Capture the cell that displays the provided text and extract its [x, y] central coordinate. 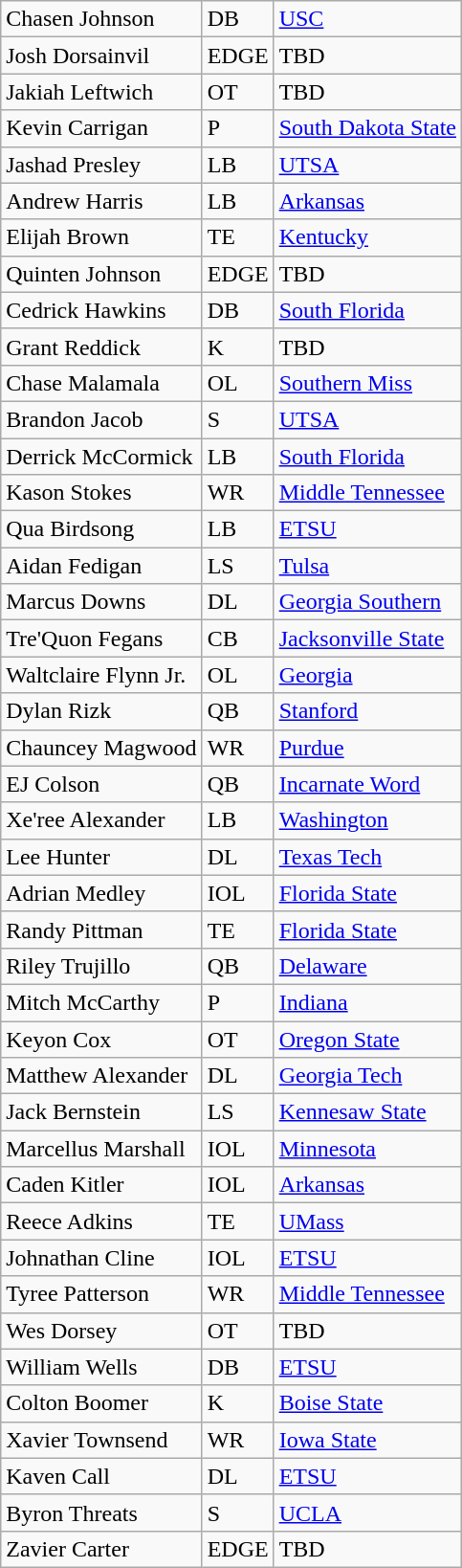
Purdue [367, 748]
Tulsa [367, 566]
Tyree Patterson [101, 1294]
Georgia Tech [367, 1076]
Indiana [367, 1002]
Jakiah Leftwich [101, 92]
Oregon State [367, 1039]
William Wells [101, 1367]
Xe'ree Alexander [101, 820]
Kentucky [367, 237]
Chasen Johnson [101, 19]
Southern Miss [367, 383]
Georgia [367, 675]
Jacksonville State [367, 638]
UMass [367, 1221]
CB [237, 638]
Colton Boomer [101, 1403]
Stanford [367, 711]
Kevin Carrigan [101, 128]
Chauncey Magwood [101, 748]
Brandon Jacob [101, 419]
EJ Colson [101, 784]
Washington [367, 820]
Lee Hunter [101, 857]
Randy Pittman [101, 930]
Matthew Alexander [101, 1076]
Dylan Rizk [101, 711]
Zavier Carter [101, 1549]
Reece Adkins [101, 1221]
South Dakota State [367, 128]
Texas Tech [367, 857]
Incarnate Word [367, 784]
Josh Dorsainvil [101, 56]
Georgia Southern [367, 602]
Kennesaw State [367, 1112]
Derrick McCormick [101, 457]
Wes Dorsey [101, 1331]
Qua Birdsong [101, 529]
Aidan Fedigan [101, 566]
Jack Bernstein [101, 1112]
Iowa State [367, 1440]
Cedrick Hawkins [101, 310]
Delaware [367, 966]
Kaven Call [101, 1476]
Tre'Quon Fegans [101, 638]
Mitch McCarthy [101, 1002]
Johnathan Cline [101, 1258]
Riley Trujillo [101, 966]
Jashad Presley [101, 165]
Waltclaire Flynn Jr. [101, 675]
Chase Malamala [101, 383]
Byron Threats [101, 1512]
Quinten Johnson [101, 274]
Marcellus Marshall [101, 1149]
Boise State [367, 1403]
Andrew Harris [101, 201]
UCLA [367, 1512]
Marcus Downs [101, 602]
Minnesota [367, 1149]
Elijah Brown [101, 237]
Caden Kitler [101, 1185]
Keyon Cox [101, 1039]
Grant Reddick [101, 347]
Kason Stokes [101, 493]
USC [367, 19]
Xavier Townsend [101, 1440]
Adrian Medley [101, 893]
